Search for the cell housing the specified text and yield its (x, y) center coordinate. 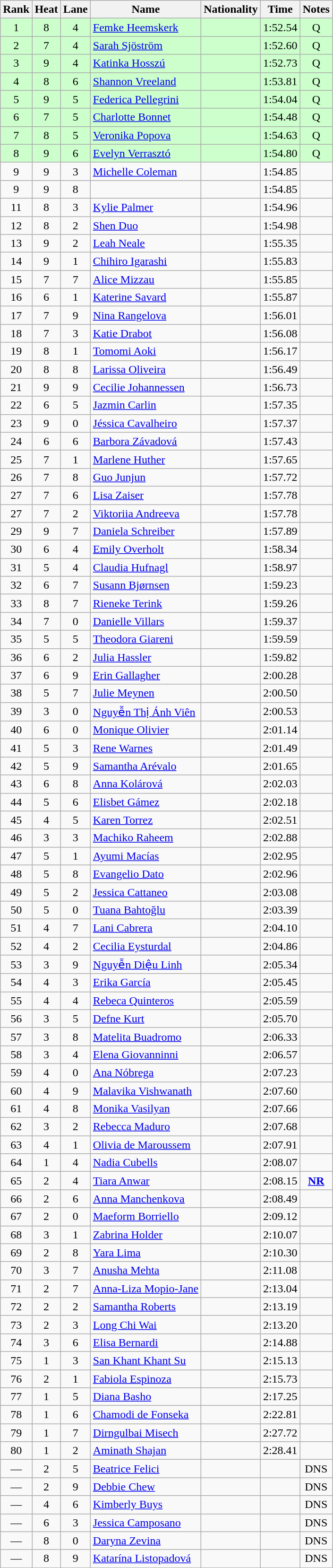
Daryna Zevina (145, 1541)
13 (16, 244)
54 (16, 983)
Katie Drabot (145, 333)
Rebecca Maduro (145, 1127)
Kimberly Buys (145, 1505)
2:02.95 (280, 856)
Beatrice Felici (145, 1469)
NR (316, 1181)
1:57.65 (280, 459)
Jessica Cattaneo (145, 892)
2:05.59 (280, 1001)
Karen Torrez (145, 820)
Femke Heemskerk (145, 27)
Alice Mizzau (145, 279)
65 (16, 1181)
Rebeca Quinteros (145, 1001)
1:55.83 (280, 261)
45 (16, 820)
Olivia de Maroussem (145, 1145)
Elisa Bernardi (145, 1342)
12 (16, 226)
37 (16, 675)
69 (16, 1253)
Name (145, 9)
80 (16, 1451)
Guo Junjun (145, 477)
1:52.73 (280, 63)
2:03.39 (280, 910)
67 (16, 1217)
1:53.81 (280, 81)
74 (16, 1342)
1:54.63 (280, 135)
30 (16, 549)
Lani Cabrera (145, 928)
1:56.08 (280, 333)
1:59.23 (280, 585)
Evelyn Verrasztó (145, 153)
75 (16, 1360)
55 (16, 1001)
Lane (76, 9)
Debbie Chew (145, 1487)
Leah Neale (145, 244)
1:58.97 (280, 567)
43 (16, 784)
Katarína Listopadová (145, 1559)
14 (16, 261)
64 (16, 1163)
Elisbet Gámez (145, 802)
44 (16, 802)
Michelle Coleman (145, 171)
Shen Duo (145, 226)
Shannon Vreeland (145, 81)
21 (16, 387)
2:15.13 (280, 1360)
32 (16, 585)
78 (16, 1415)
Katinka Hosszú (145, 63)
Anusha Mehta (145, 1271)
Nadia Cubells (145, 1163)
Erika García (145, 983)
22 (16, 405)
Diana Basho (145, 1397)
1:59.26 (280, 603)
2:01.65 (280, 766)
Larissa Oliveira (145, 369)
Tomomi Aoki (145, 351)
2:27.72 (280, 1433)
2:00.50 (280, 693)
Chihiro Igarashi (145, 261)
2:06.57 (280, 1054)
Anna-Liza Mopio-Jane (145, 1289)
2:13.19 (280, 1307)
2:11.08 (280, 1271)
Tiara Anwar (145, 1181)
Evangelio Dato (145, 874)
58 (16, 1054)
Heat (46, 9)
Julia Hassler (145, 657)
2:04.86 (280, 946)
2:05.34 (280, 965)
Rieneke Terink (145, 603)
1:57.35 (280, 405)
1:57.72 (280, 477)
2:01.14 (280, 730)
Samantha Arévalo (145, 766)
1:55.85 (280, 279)
Monique Olivier (145, 730)
2:06.33 (280, 1037)
1:54.80 (280, 153)
1:57.89 (280, 531)
Emily Overholt (145, 549)
53 (16, 965)
Matelita Buadromo (145, 1037)
2:02.51 (280, 820)
Federica Pellegrini (145, 99)
39 (16, 712)
1:56.01 (280, 315)
42 (16, 766)
33 (16, 603)
68 (16, 1235)
76 (16, 1378)
1:59.82 (280, 657)
2:15.73 (280, 1378)
Cecilia Eysturdal (145, 946)
2:09.12 (280, 1217)
1:56.73 (280, 387)
61 (16, 1109)
Sarah Sjöström (145, 45)
34 (16, 621)
11 (16, 207)
59 (16, 1072)
2:07.68 (280, 1127)
79 (16, 1433)
Marlene Huther (145, 459)
17 (16, 315)
2:08.07 (280, 1163)
Maeform Borriello (145, 1217)
62 (16, 1127)
Zabrina Holder (145, 1235)
77 (16, 1397)
47 (16, 856)
1:56.17 (280, 351)
60 (16, 1091)
Nguyễn Thị Ánh Viên (145, 712)
Chamodi de Fonseka (145, 1415)
Rene Warnes (145, 748)
70 (16, 1271)
36 (16, 657)
1:57.37 (280, 423)
2:02.96 (280, 874)
Yara Lima (145, 1253)
2:07.66 (280, 1109)
Kylie Palmer (145, 207)
40 (16, 730)
1:54.98 (280, 226)
2:04.10 (280, 928)
2:02.03 (280, 784)
1:54.96 (280, 207)
Long Chi Wai (145, 1324)
52 (16, 946)
51 (16, 928)
41 (16, 748)
2:02.18 (280, 802)
56 (16, 1019)
2:22.81 (280, 1415)
2:00.53 (280, 712)
38 (16, 693)
1:59.59 (280, 639)
1:56.49 (280, 369)
2:13.20 (280, 1324)
2:10.07 (280, 1235)
15 (16, 279)
1:52.54 (280, 27)
Tuana Bahtoğlu (145, 910)
63 (16, 1145)
35 (16, 639)
Veronika Popova (145, 135)
2:03.08 (280, 892)
50 (16, 910)
Dirngulbai Misech (145, 1433)
31 (16, 567)
Elena Giovanninni (145, 1054)
Notes (316, 9)
2:14.88 (280, 1342)
48 (16, 874)
1:55.87 (280, 297)
Nina Rangelova (145, 315)
Fabiola Espinoza (145, 1378)
Cecilie Johannessen (145, 387)
16 (16, 297)
66 (16, 1199)
1:54.04 (280, 99)
Nguyễn Diệu Linh (145, 965)
2:01.49 (280, 748)
2:13.04 (280, 1289)
Daniela Schreiber (145, 531)
46 (16, 838)
1:54.48 (280, 117)
Anna Manchenkova (145, 1199)
57 (16, 1037)
Erin Gallagher (145, 675)
2:08.15 (280, 1181)
2:00.28 (280, 675)
20 (16, 369)
29 (16, 531)
Ayumi Macías (145, 856)
2:28.41 (280, 1451)
Julie Meynen (145, 693)
Jéssica Cavalheiro (145, 423)
72 (16, 1307)
Claudia Hufnagl (145, 567)
73 (16, 1324)
1:52.60 (280, 45)
2:10.30 (280, 1253)
San Khant Khant Su (145, 1360)
Ana Nóbrega (145, 1072)
Monika Vasilyan (145, 1109)
Barbora Závadová (145, 441)
18 (16, 333)
2:05.45 (280, 983)
Defne Kurt (145, 1019)
24 (16, 441)
2:17.25 (280, 1397)
2:07.23 (280, 1072)
1:59.37 (280, 621)
1:58.34 (280, 549)
Lisa Zaiser (145, 495)
Danielle Villars (145, 621)
2:02.88 (280, 838)
Katerine Savard (145, 297)
2:08.49 (280, 1199)
Machiko Raheem (145, 838)
Jessica Camposano (145, 1523)
19 (16, 351)
Nationality (231, 9)
2:07.91 (280, 1145)
Rank (16, 9)
49 (16, 892)
1:57.43 (280, 441)
1:55.35 (280, 244)
Theodora Giareni (145, 639)
2:05.70 (280, 1019)
23 (16, 423)
Samantha Roberts (145, 1307)
Malavika Vishwanath (145, 1091)
2:07.60 (280, 1091)
Jazmin Carlin (145, 405)
25 (16, 459)
71 (16, 1289)
Time (280, 9)
Susann Bjørnsen (145, 585)
Aminath Shajan (145, 1451)
Anna Kolárová (145, 784)
Charlotte Bonnet (145, 117)
Viktoriia Andreeva (145, 513)
26 (16, 477)
